Determine the [x, y] coordinate at the center of the cell enclosing the given text.  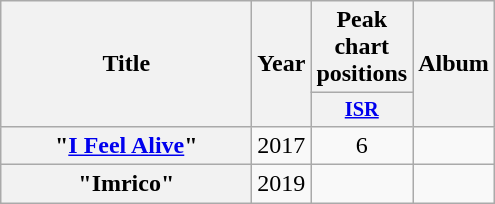
Peak chart positions [362, 47]
6 [362, 145]
"Imrico" [126, 184]
Year [282, 64]
"I Feel Alive" [126, 145]
ISR [362, 110]
2017 [282, 145]
Album [454, 64]
2019 [282, 184]
Title [126, 64]
